For the text-containing cell, return its midpoint in [X, Y] coordinate format. 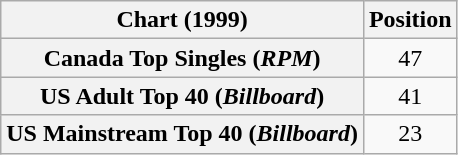
41 [410, 96]
47 [410, 58]
US Mainstream Top 40 (Billboard) [182, 134]
US Adult Top 40 (Billboard) [182, 96]
Position [410, 20]
Canada Top Singles (RPM) [182, 58]
23 [410, 134]
Chart (1999) [182, 20]
